Search for the cell housing the specified text and yield its (X, Y) center coordinate. 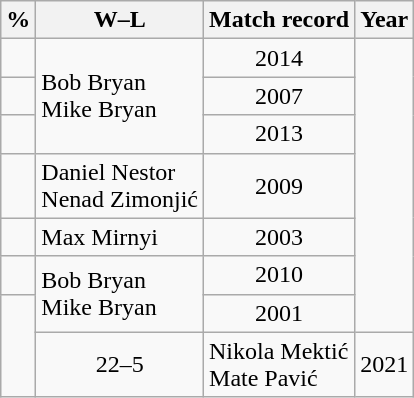
% (18, 20)
Match record (280, 20)
Year (384, 20)
2001 (280, 313)
Nikola Mektić Mate Pavić (280, 364)
Daniel Nestor Nenad Zimonjić (120, 186)
2010 (280, 275)
2003 (280, 237)
Max Mirnyi (120, 237)
2014 (280, 58)
2007 (280, 96)
22–5 (120, 364)
W–L (120, 20)
2013 (280, 134)
2009 (280, 186)
2021 (384, 364)
